Detect which cell encompasses the target text, then output its (x, y) center coordinate. 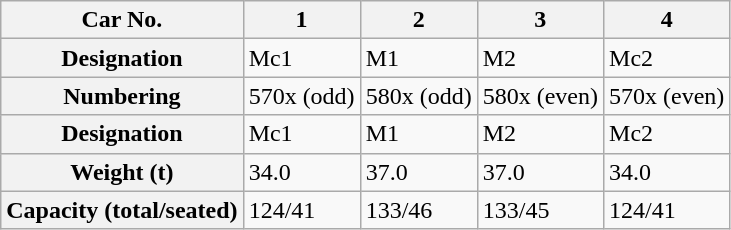
4 (667, 20)
2 (418, 20)
570x (odd) (302, 96)
Car No. (122, 20)
580x (odd) (418, 96)
1 (302, 20)
133/45 (540, 210)
133/46 (418, 210)
Capacity (total/seated) (122, 210)
580x (even) (540, 96)
570x (even) (667, 96)
Numbering (122, 96)
3 (540, 20)
Weight (t) (122, 172)
